Determine the [x, y] coordinate at the center of the cell enclosing the given text.  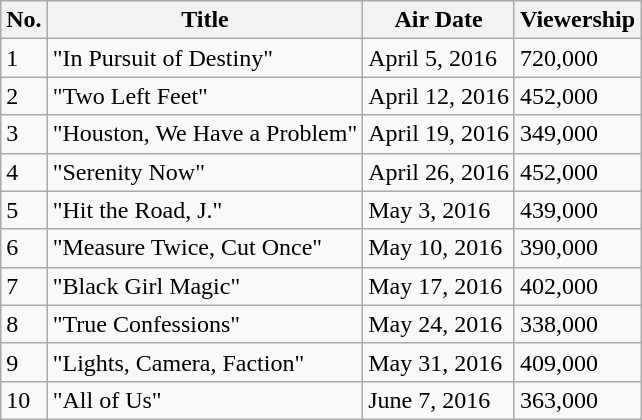
409,000 [577, 362]
May 17, 2016 [439, 286]
May 24, 2016 [439, 324]
349,000 [577, 134]
Viewership [577, 20]
6 [24, 248]
439,000 [577, 210]
"Measure Twice, Cut Once" [205, 248]
May 3, 2016 [439, 210]
"Houston, We Have a Problem" [205, 134]
May 31, 2016 [439, 362]
April 19, 2016 [439, 134]
1 [24, 58]
Air Date [439, 20]
April 5, 2016 [439, 58]
8 [24, 324]
"Two Left Feet" [205, 96]
9 [24, 362]
363,000 [577, 400]
Title [205, 20]
April 12, 2016 [439, 96]
"Lights, Camera, Faction" [205, 362]
"All of Us" [205, 400]
2 [24, 96]
5 [24, 210]
390,000 [577, 248]
May 10, 2016 [439, 248]
3 [24, 134]
402,000 [577, 286]
June 7, 2016 [439, 400]
10 [24, 400]
"True Confessions" [205, 324]
"In Pursuit of Destiny" [205, 58]
338,000 [577, 324]
No. [24, 20]
"Hit the Road, J." [205, 210]
"Serenity Now" [205, 172]
"Black Girl Magic" [205, 286]
720,000 [577, 58]
7 [24, 286]
4 [24, 172]
April 26, 2016 [439, 172]
